Capture the cell that displays the provided text and extract its [x, y] central coordinate. 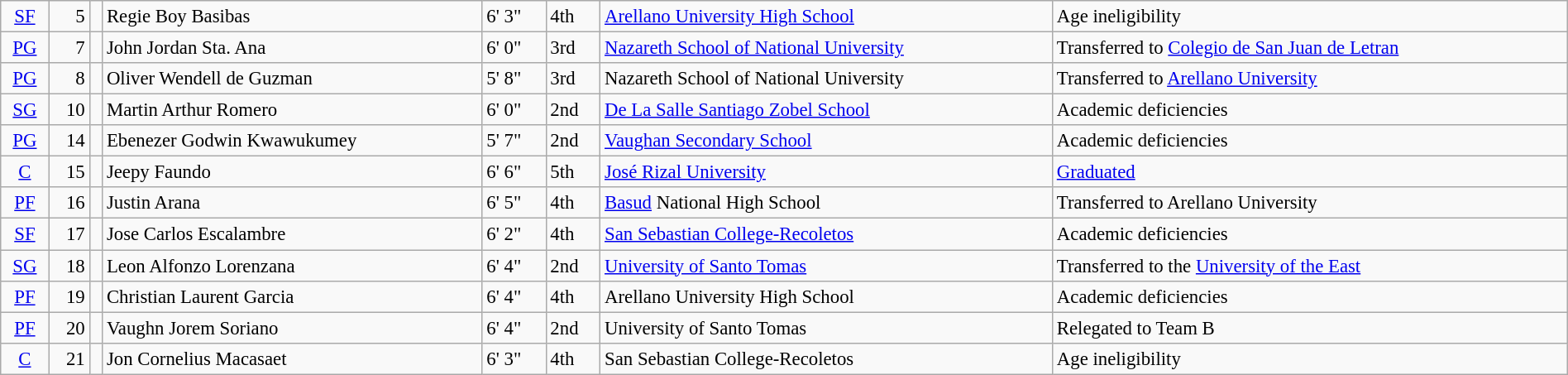
Basud National High School [827, 203]
6' 6" [514, 172]
6' 5" [514, 203]
Regie Boy Basibas [293, 17]
Leon Alfonzo Lorenzana [293, 266]
José Rizal University [827, 172]
5 [69, 17]
5th [573, 172]
Martin Arthur Romero [293, 110]
21 [69, 358]
10 [69, 110]
7 [69, 48]
Justin Arana [293, 203]
17 [69, 234]
Vaughan Secondary School [827, 141]
8 [69, 79]
Oliver Wendell de Guzman [293, 79]
De La Salle Santiago Zobel School [827, 110]
Transferred to Colegio de San Juan de Letran [1310, 48]
Jose Carlos Escalambre [293, 234]
16 [69, 203]
Graduated [1310, 172]
6' 2" [514, 234]
Christian Laurent Garcia [293, 296]
5' 8" [514, 79]
Ebenezer Godwin Kwawukumey [293, 141]
5' 7" [514, 141]
John Jordan Sta. Ana [293, 48]
14 [69, 141]
20 [69, 328]
Vaughn Jorem Soriano [293, 328]
Transferred to the University of the East [1310, 266]
19 [69, 296]
15 [69, 172]
18 [69, 266]
Jon Cornelius Macasaet [293, 358]
Relegated to Team B [1310, 328]
Jeepy Faundo [293, 172]
